Return (X, Y) of the center of cell containing provided text 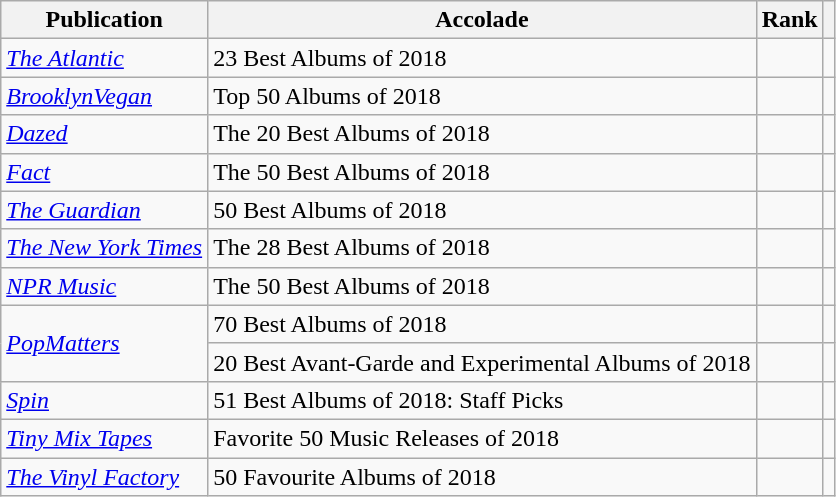
Tiny Mix Tapes (104, 438)
The New York Times (104, 248)
NPR Music (104, 286)
The Vinyl Factory (104, 477)
Accolade (482, 20)
Fact (104, 172)
Rank (790, 20)
50 Best Albums of 2018 (482, 210)
Favorite 50 Music Releases of 2018 (482, 438)
Spin (104, 400)
20 Best Avant-Garde and Experimental Albums of 2018 (482, 362)
51 Best Albums of 2018: Staff Picks (482, 400)
The Atlantic (104, 58)
70 Best Albums of 2018 (482, 324)
23 Best Albums of 2018 (482, 58)
50 Favourite Albums of 2018 (482, 477)
BrooklynVegan (104, 96)
Top 50 Albums of 2018 (482, 96)
The 28 Best Albums of 2018 (482, 248)
Dazed (104, 134)
The Guardian (104, 210)
Publication (104, 20)
The 20 Best Albums of 2018 (482, 134)
PopMatters (104, 343)
